Return [x, y] of the center of cell containing provided text 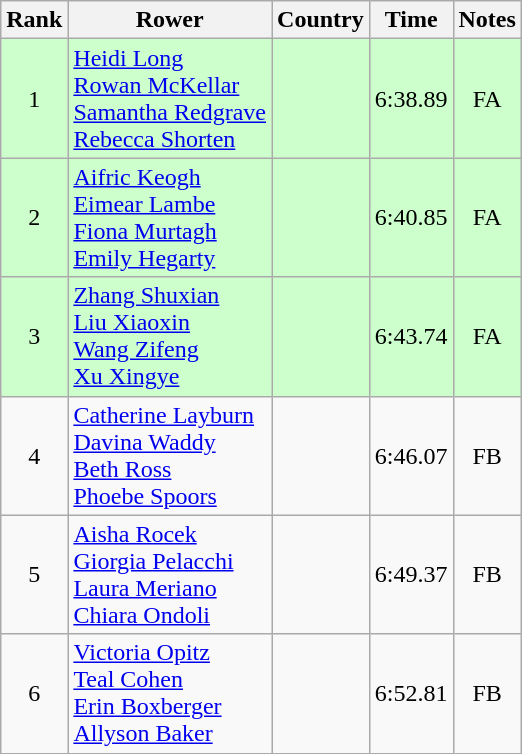
Zhang ShuxianLiu XiaoxinWang ZifengXu Xingye [170, 336]
6:49.37 [411, 574]
Rank [34, 20]
6:40.85 [411, 218]
Country [321, 20]
6:43.74 [411, 336]
6:38.89 [411, 98]
6:52.81 [411, 694]
6:46.07 [411, 456]
Time [411, 20]
4 [34, 456]
1 [34, 98]
Notes [487, 20]
Aisha RocekGiorgia PelacchiLaura MerianoChiara Ondoli [170, 574]
2 [34, 218]
Victoria OpitzTeal CohenErin BoxbergerAllyson Baker [170, 694]
Rower [170, 20]
5 [34, 574]
Catherine LayburnDavina WaddyBeth RossPhoebe Spoors [170, 456]
Heidi LongRowan McKellarSamantha RedgraveRebecca Shorten [170, 98]
6 [34, 694]
Aifric KeoghEimear LambeFiona MurtaghEmily Hegarty [170, 218]
3 [34, 336]
